Find where the given text appears and provide that cell's center as (X, Y) coordinate. 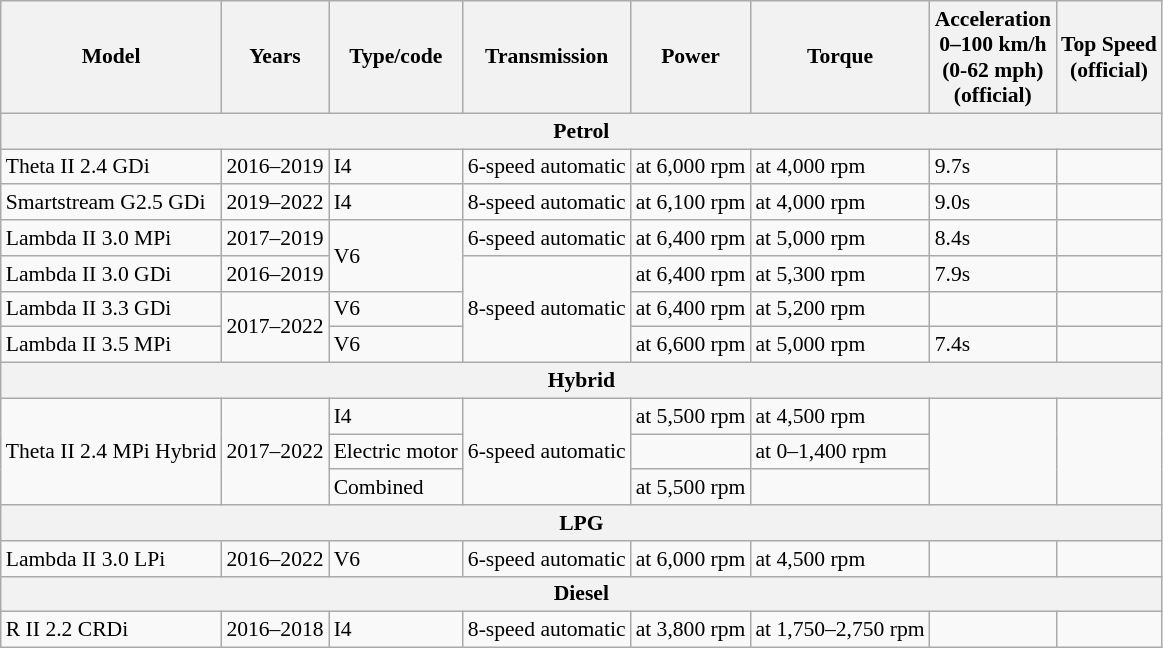
Hybrid (582, 381)
Years (274, 57)
Transmission (547, 57)
7.9s (993, 274)
at 5,300 rpm (840, 274)
Torque (840, 57)
Model (112, 57)
Lambda II 3.3 GDi (112, 309)
at 6,600 rpm (691, 345)
2016–2022 (274, 559)
Lambda II 3.5 MPi (112, 345)
LPG (582, 523)
Lambda II 3.0 GDi (112, 274)
Combined (396, 488)
2016–2018 (274, 630)
Lambda II 3.0 LPi (112, 559)
2017–2019 (274, 238)
at 5,200 rpm (840, 309)
Theta II 2.4 GDi (112, 167)
Smartstream G2.5 GDi (112, 203)
Type/code (396, 57)
at 1,750–2,750 rpm (840, 630)
at 0–1,400 rpm (840, 452)
7.4s (993, 345)
2019–2022 (274, 203)
at 6,100 rpm (691, 203)
at 3,800 rpm (691, 630)
Diesel (582, 594)
Electric motor (396, 452)
R II 2.2 CRDi (112, 630)
Lambda II 3.0 MPi (112, 238)
Theta II 2.4 MPi Hybrid (112, 452)
Top Speed(official) (1109, 57)
Acceleration0–100 km/h(0-62 mph)(official) (993, 57)
9.7s (993, 167)
Power (691, 57)
8.4s (993, 238)
9.0s (993, 203)
Petrol (582, 131)
